Scan for the cell matching the given text and deliver its (x, y) coordinate at center. 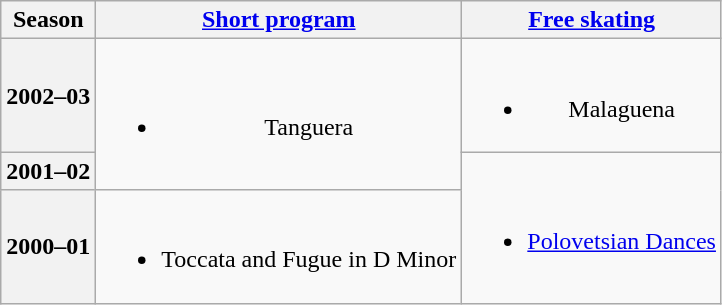
Season (48, 20)
Toccata and Fugue in D Minor (279, 246)
Malaguena (592, 96)
Polovetsian Dances (592, 228)
2000–01 (48, 246)
Free skating (592, 20)
Tanguera (279, 114)
2001–02 (48, 171)
Short program (279, 20)
2002–03 (48, 96)
